Determine the (X, Y) coordinate at the center of the cell enclosing the given text.  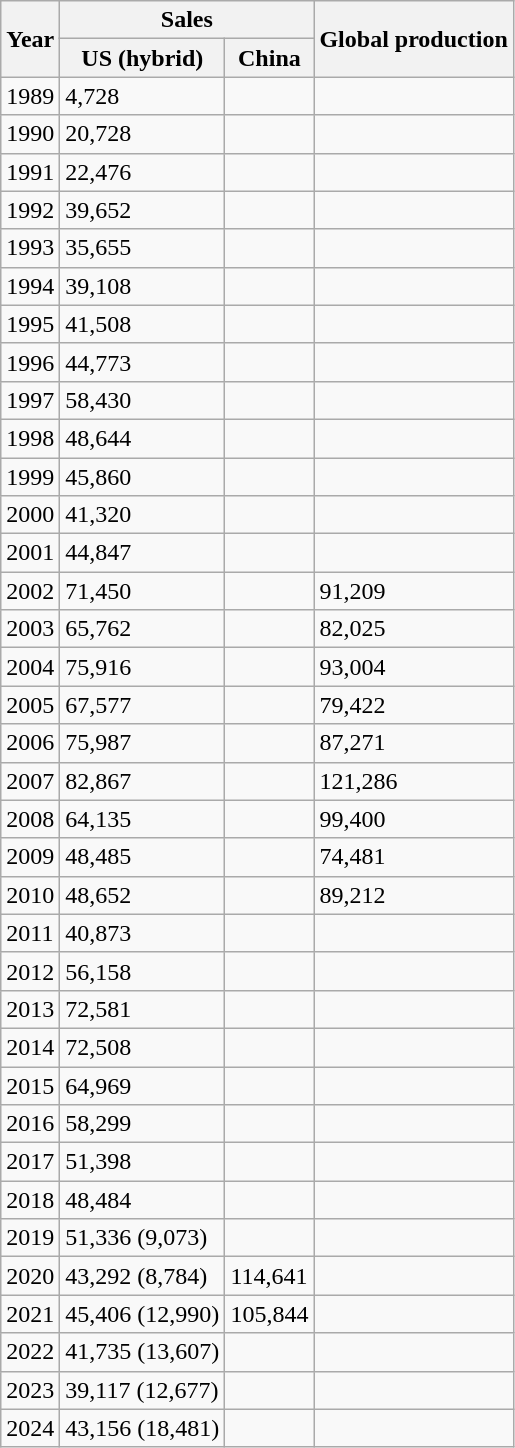
2012 (30, 971)
2008 (30, 819)
64,969 (142, 1085)
1995 (30, 324)
74,481 (414, 857)
40,873 (142, 933)
44,847 (142, 553)
1993 (30, 248)
82,025 (414, 629)
79,422 (414, 705)
1996 (30, 362)
41,735 (13,607) (142, 1352)
51,336 (9,073) (142, 1238)
2006 (30, 743)
48,644 (142, 438)
Year (30, 39)
22,476 (142, 172)
45,860 (142, 477)
44,773 (142, 362)
2001 (30, 553)
2023 (30, 1390)
64,135 (142, 819)
65,762 (142, 629)
39,652 (142, 210)
91,209 (414, 591)
US (hybrid) (142, 58)
48,652 (142, 895)
56,158 (142, 971)
1994 (30, 286)
2021 (30, 1314)
41,508 (142, 324)
121,286 (414, 781)
93,004 (414, 667)
43,156 (18,481) (142, 1428)
48,485 (142, 857)
51,398 (142, 1162)
4,728 (142, 96)
1998 (30, 438)
41,320 (142, 515)
1997 (30, 400)
45,406 (12,990) (142, 1314)
48,484 (142, 1200)
58,299 (142, 1124)
Global production (414, 39)
71,450 (142, 591)
1992 (30, 210)
72,508 (142, 1047)
20,728 (142, 134)
99,400 (414, 819)
1989 (30, 96)
72,581 (142, 1009)
2013 (30, 1009)
67,577 (142, 705)
35,655 (142, 248)
89,212 (414, 895)
75,987 (142, 743)
2024 (30, 1428)
2007 (30, 781)
87,271 (414, 743)
39,108 (142, 286)
2017 (30, 1162)
105,844 (270, 1314)
2018 (30, 1200)
2019 (30, 1238)
1991 (30, 172)
2014 (30, 1047)
2022 (30, 1352)
2003 (30, 629)
43,292 (8,784) (142, 1276)
1999 (30, 477)
2009 (30, 857)
2004 (30, 667)
2005 (30, 705)
39,117 (12,677) (142, 1390)
1990 (30, 134)
2011 (30, 933)
China (270, 58)
2015 (30, 1085)
82,867 (142, 781)
75,916 (142, 667)
Sales (187, 20)
114,641 (270, 1276)
2002 (30, 591)
2020 (30, 1276)
2010 (30, 895)
58,430 (142, 400)
2000 (30, 515)
2016 (30, 1124)
